Return (x, y) of the center of cell containing provided text 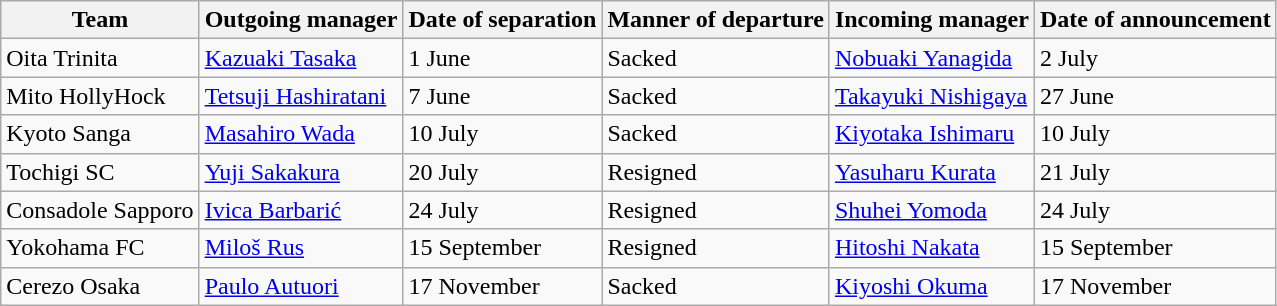
20 July (502, 172)
Date of announcement (1155, 20)
Mito HollyHock (100, 96)
27 June (1155, 96)
Cerezo Osaka (100, 286)
Yuji Sakakura (301, 172)
21 July (1155, 172)
Nobuaki Yanagida (932, 58)
Kiyoshi Okuma (932, 286)
Kyoto Sanga (100, 134)
Manner of departure (716, 20)
Shuhei Yomoda (932, 210)
Date of separation (502, 20)
Incoming manager (932, 20)
Kazuaki Tasaka (301, 58)
7 June (502, 96)
Masahiro Wada (301, 134)
Miloš Rus (301, 248)
Paulo Autuori (301, 286)
Tetsuji Hashiratani (301, 96)
Oita Trinita (100, 58)
2 July (1155, 58)
Yasuharu Kurata (932, 172)
Outgoing manager (301, 20)
Consadole Sapporo (100, 210)
Hitoshi Nakata (932, 248)
Tochigi SC (100, 172)
Yokohama FC (100, 248)
Kiyotaka Ishimaru (932, 134)
Ivica Barbarić (301, 210)
Team (100, 20)
Takayuki Nishigaya (932, 96)
1 June (502, 58)
